Provide the [x, y] coordinate of the cell's center where the given text is located.  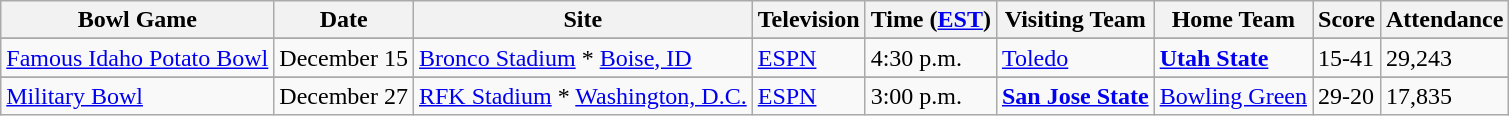
December 15 [344, 58]
RFK Stadium * Washington, D.C. [582, 96]
Bowl Game [138, 20]
Famous Idaho Potato Bowl [138, 58]
Date [344, 20]
Military Bowl [138, 96]
Home Team [1233, 20]
3:00 p.m. [930, 96]
15-41 [1347, 58]
Television [808, 20]
Score [1347, 20]
December 27 [344, 96]
17,835 [1444, 96]
Toledo [1075, 58]
Utah State [1233, 58]
29,243 [1444, 58]
San Jose State [1075, 96]
29-20 [1347, 96]
Bronco Stadium * Boise, ID [582, 58]
Visiting Team [1075, 20]
4:30 p.m. [930, 58]
Site [582, 20]
Bowling Green [1233, 96]
Time (EST) [930, 20]
Attendance [1444, 20]
